Capture the cell that displays the provided text and extract its [X, Y] central coordinate. 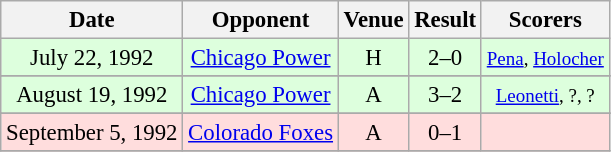
H [374, 58]
2–0 [446, 58]
Pena, Holocher [545, 58]
Leonetti, ?, ? [545, 95]
Scorers [545, 20]
Date [92, 20]
3–2 [446, 95]
August 19, 1992 [92, 95]
September 5, 1992 [92, 133]
Result [446, 20]
July 22, 1992 [92, 58]
Colorado Foxes [261, 133]
Venue [374, 20]
0–1 [446, 133]
Opponent [261, 20]
